From the cell containing the given text, extract its center point as [X, Y] coordinate. 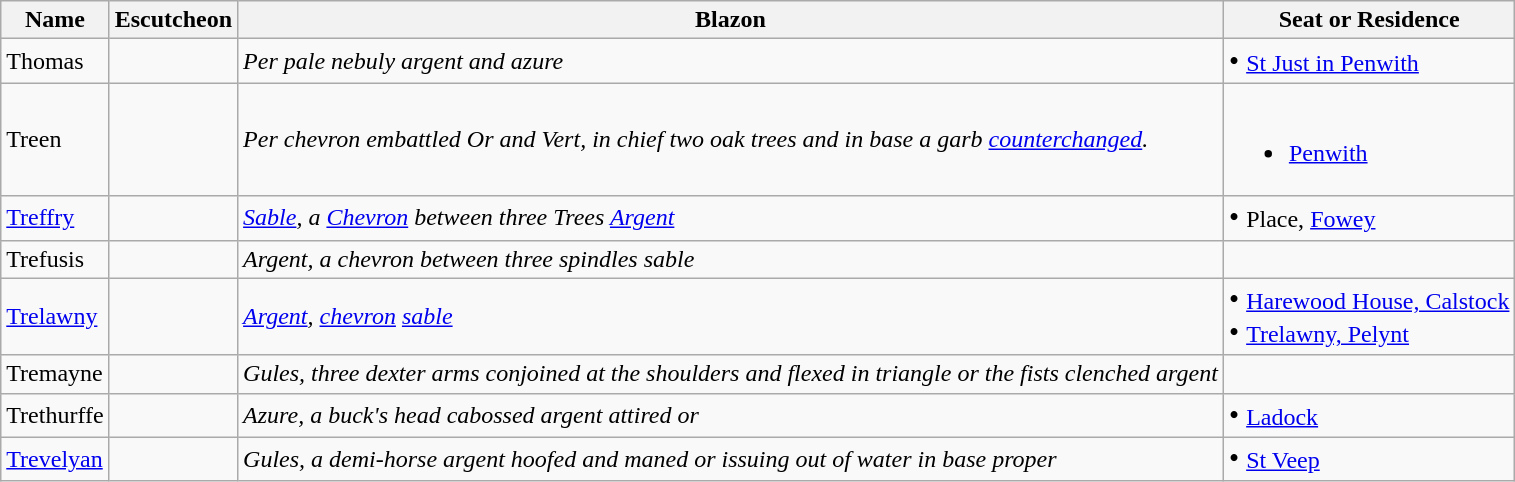
Per pale nebuly argent and azure [731, 61]
• St Just in Penwith [1369, 61]
Gules, a demi-horse argent hoofed and maned or issuing out of water in base proper [731, 459]
Thomas [55, 61]
Name [55, 20]
• Place, Fowey [1369, 218]
Treffry [55, 218]
Trefusis [55, 259]
Argent, a chevron between three spindles sable [731, 259]
Penwith [1369, 140]
• St Veep [1369, 459]
Blazon [731, 20]
Sable, a Chevron between three Trees Argent [731, 218]
• Harewood House, Calstock • Trelawny, Pelynt [1369, 316]
Trethurffe [55, 415]
Trevelyan [55, 459]
Trelawny [55, 316]
Azure, a buck's head cabossed argent attired or [731, 415]
Argent, chevron sable [731, 316]
Treen [55, 140]
Escutcheon [173, 20]
Gules, three dexter arms conjoined at the shoulders and flexed in triangle or the fists clenched argent [731, 374]
Seat or Residence [1369, 20]
Tremayne [55, 374]
Per chevron embattled Or and Vert, in chief two oak trees and in base a garb counterchanged. [731, 140]
• Ladock [1369, 415]
